Scan for the cell matching the given text and deliver its (x, y) coordinate at center. 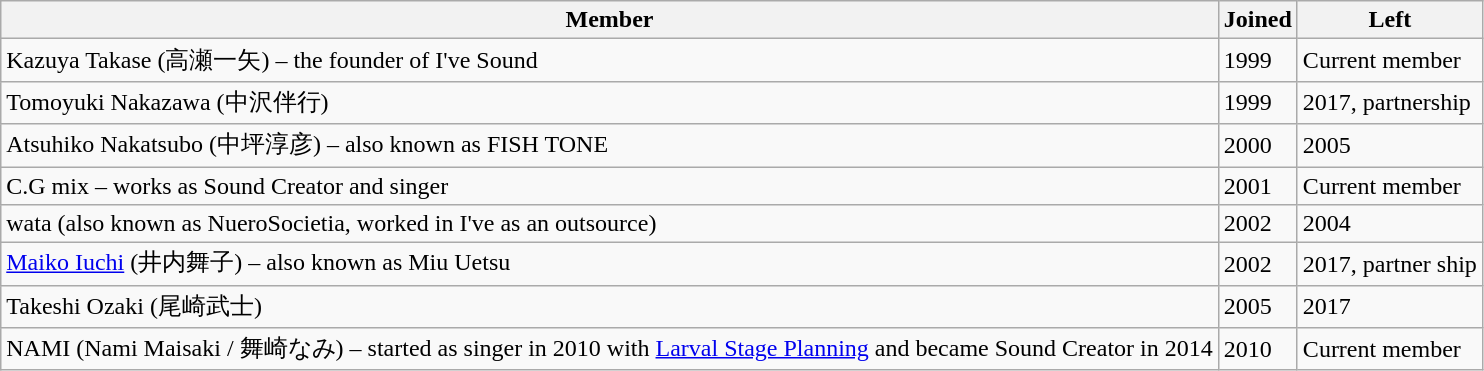
2004 (1390, 224)
2000 (1258, 146)
Member (610, 20)
Joined (1258, 20)
Kazuya Takase (高瀬一矢) – the founder of I've Sound (610, 60)
Left (1390, 20)
Maiko Iuchi (井内舞子) – also known as Miu Uetsu (610, 264)
Tomoyuki Nakazawa (中沢伴行) (610, 102)
C.G mix – works as Sound Creator and singer (610, 185)
2001 (1258, 185)
2017 (1390, 306)
wata (also known as NueroSocietia, worked in I've as an outsource) (610, 224)
2017, partner ship (1390, 264)
Atsuhiko Nakatsubo (中坪淳彦) – also known as FISH TONE (610, 146)
2017, partnership (1390, 102)
2010 (1258, 350)
Takeshi Ozaki (尾崎武士) (610, 306)
NAMI (Nami Maisaki / 舞崎なみ) – started as singer in 2010 with Larval Stage Planning and became Sound Creator in 2014 (610, 350)
